For the text-containing cell, return its midpoint in [x, y] coordinate format. 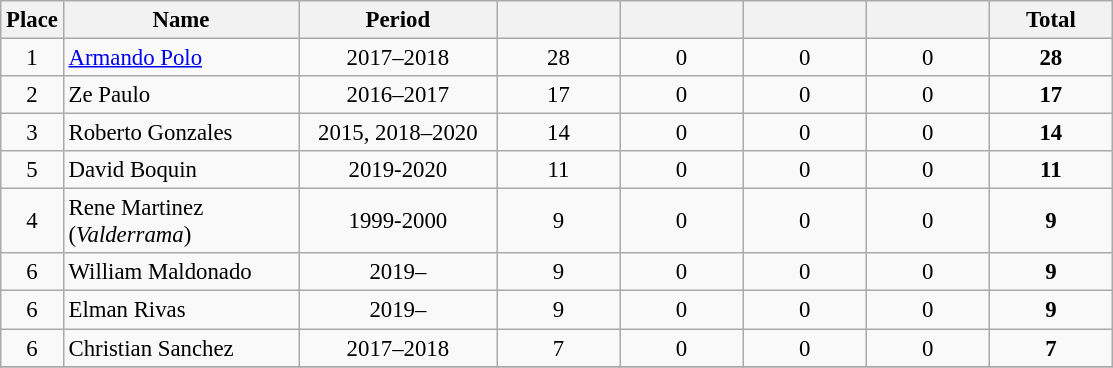
1 [32, 58]
William Maldonado [181, 273]
2 [32, 95]
Name [181, 20]
Total [1050, 20]
Place [32, 20]
Period [398, 20]
3 [32, 133]
2016–2017 [398, 95]
Elman Rivas [181, 310]
2019-2020 [398, 170]
1999-2000 [398, 222]
4 [32, 222]
Ze Paulo [181, 95]
2015, 2018–2020 [398, 133]
Christian Sanchez [181, 348]
Armando Polo [181, 58]
Roberto Gonzales [181, 133]
5 [32, 170]
Rene Martinez (Valderrama) [181, 222]
David Boquin [181, 170]
